Search for the cell housing the specified text and yield its (X, Y) center coordinate. 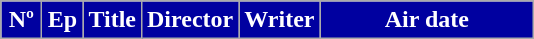
Writer (280, 20)
Nº (22, 20)
Director (190, 20)
Ep (62, 20)
Title (112, 20)
Air date (427, 20)
